For the text-containing cell, return its midpoint in [x, y] coordinate format. 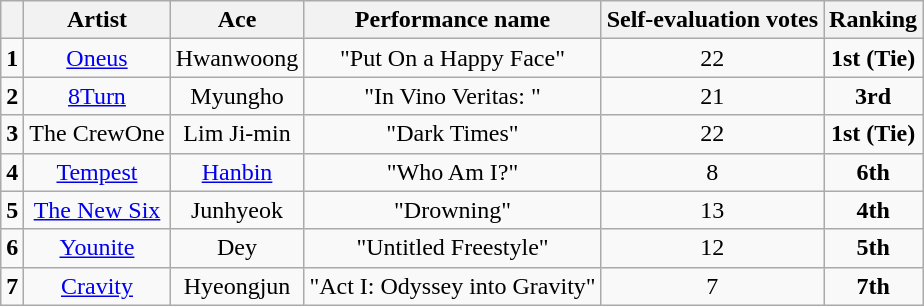
Tempest [97, 172]
Artist [97, 20]
The CrewOne [97, 134]
5th [874, 248]
Younite [97, 248]
4th [874, 210]
Dey [237, 248]
Ace [237, 20]
7th [874, 286]
Junhyeok [237, 210]
"In Vino Veritas: " [452, 96]
The New Six [97, 210]
Hwanwoong [237, 58]
13 [712, 210]
Hyeongjun [237, 286]
"Untitled Freestyle" [452, 248]
"Dark Times" [452, 134]
Self-evaluation votes [712, 20]
4 [12, 172]
Hanbin [237, 172]
"Who Am I?" [452, 172]
21 [712, 96]
3rd [874, 96]
Oneus [97, 58]
2 [12, 96]
Cravity [97, 286]
6 [12, 248]
8Turn [97, 96]
8 [712, 172]
3 [12, 134]
Myungho [237, 96]
Lim Ji-min [237, 134]
6th [874, 172]
Performance name [452, 20]
5 [12, 210]
1 [12, 58]
12 [712, 248]
Ranking [874, 20]
"Put On a Happy Face" [452, 58]
"Act I: Odyssey into Gravity" [452, 286]
"Drowning" [452, 210]
